Return the (x, y) coordinate for the center point of the cell that contains the specified text.  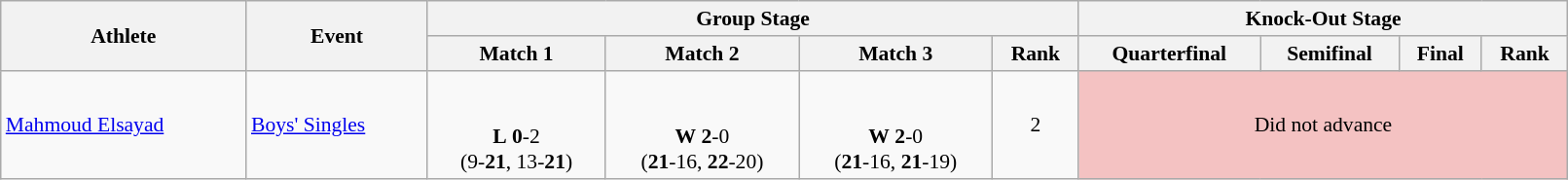
Final (1440, 54)
Quarterfinal (1169, 54)
Event (337, 35)
Match 3 (895, 54)
2 (1036, 125)
Match 1 (516, 54)
W 2-0 (21-16, 22-20) (703, 125)
Boys' Singles (337, 125)
Knock-Out Stage (1324, 18)
Athlete (124, 35)
Semifinal (1330, 54)
Mahmoud Elsayad (124, 125)
W 2-0 (21-16, 21-19) (895, 125)
L 0-2 (9-21, 13-21) (516, 125)
Match 2 (703, 54)
Did not advance (1324, 125)
Group Stage (753, 18)
